Locate the cell with the specified text and output its [x, y] center coordinate. 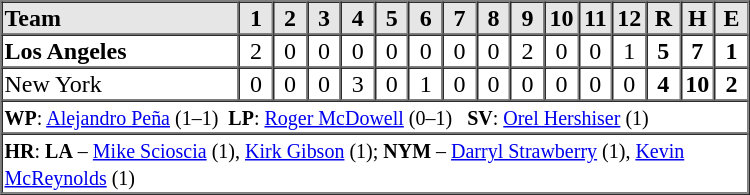
8 [494, 18]
HR: LA – Mike Scioscia (1), Kirk Gibson (1); NYM – Darryl Strawberry (1), Kevin McReynolds (1) [376, 164]
12 [629, 18]
H [697, 18]
New York [121, 84]
Team [121, 18]
R [663, 18]
WP: Alejandro Peña (1–1) LP: Roger McDowell (0–1) SV: Orel Hershiser (1) [376, 116]
6 [426, 18]
E [731, 18]
11 [595, 18]
9 [527, 18]
Los Angeles [121, 50]
